Extract the (x, y) coordinate from the center of the cell holding the provided text.  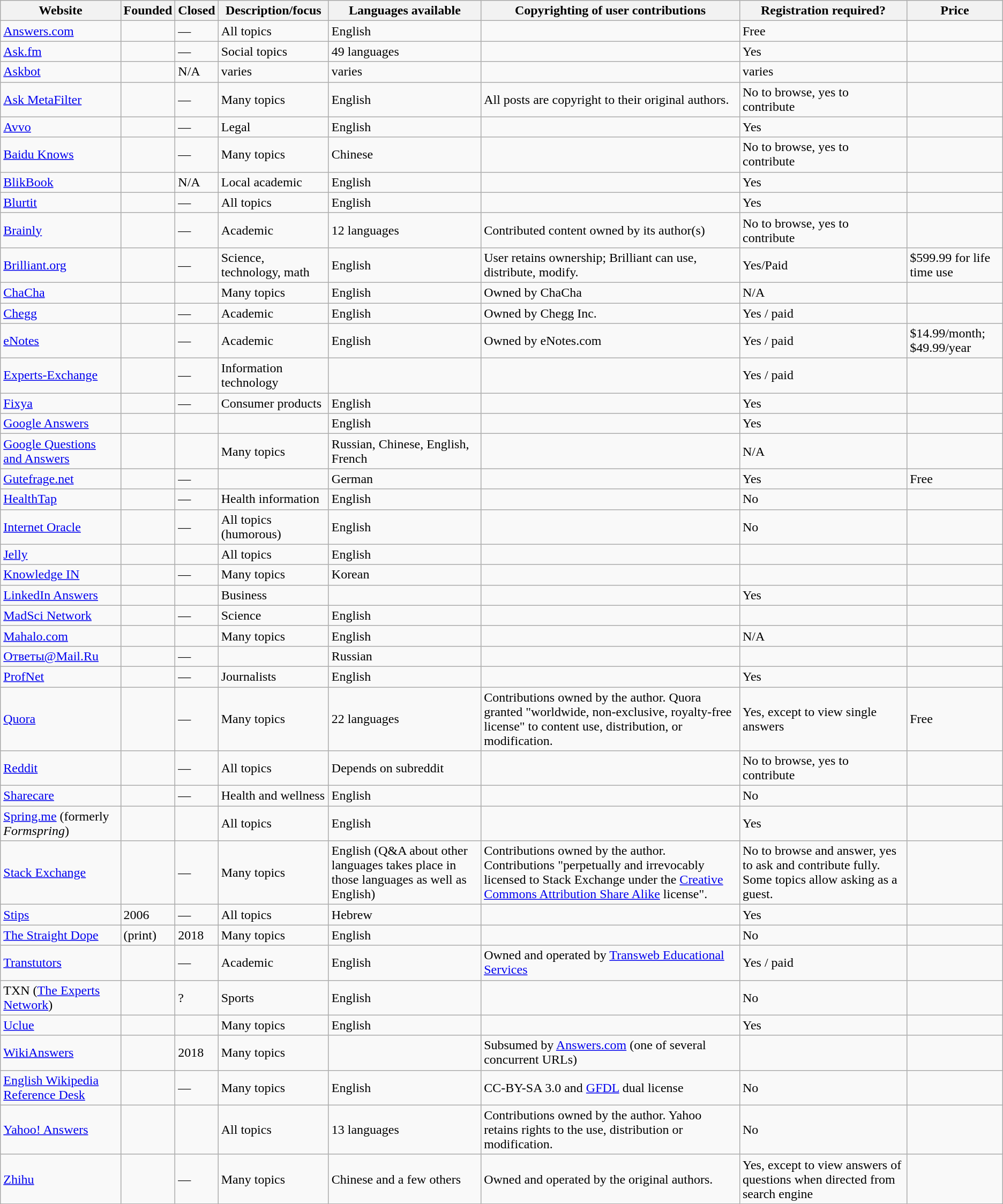
$14.99/month; $49.99/year (955, 341)
Description/focus (273, 11)
Registration required? (823, 11)
User retains ownership; Brilliant can use, distribute, modify. (611, 265)
Consumer products (273, 403)
Transtutors (61, 963)
Founded (148, 11)
Brainly (61, 230)
All posts are copyright to their original authors. (611, 100)
Fixya (61, 403)
$599.99 for life time use (955, 265)
Social topics (273, 51)
TXN (The Experts Network) (61, 997)
Knowledge IN (61, 575)
eNotes (61, 341)
English Wikipedia Reference Desk (61, 1087)
Google Questions and Answers (61, 451)
Chinese and a few others (405, 1179)
Internet Oracle (61, 527)
WikiAnswers (61, 1053)
ProfNet (61, 676)
Information technology (273, 376)
2006 (148, 915)
Chinese (405, 154)
Price (955, 11)
Google Answers (61, 424)
Journalists (273, 676)
(print) (148, 935)
Website (61, 11)
LinkedIn Answers (61, 595)
Science, technology, math (273, 265)
Closed (197, 11)
Depends on subreddit (405, 768)
Sharecare (61, 796)
Subsumed by Answers.com (one of several concurrent URLs) (611, 1053)
Stips (61, 915)
ChaCha (61, 292)
MadSci Network (61, 615)
The Straight Dope (61, 935)
Yes/Paid (823, 265)
Russian (405, 656)
Quora (61, 719)
Contributions owned by the author. Yahoo retains rights to the use, distribution or modification. (611, 1130)
13 languages (405, 1130)
Ask.fm (61, 51)
Health and wellness (273, 796)
Askbot (61, 72)
Mahalo.com (61, 636)
? (197, 997)
Owned by eNotes.com (611, 341)
Yes, except to view answers of questions when directed from search engine (823, 1179)
Health information (273, 499)
Avvo (61, 127)
No to browse and answer, yes to ask and contribute fully. Some topics allow asking as a guest. (823, 873)
Stack Exchange (61, 873)
Copyrighting of user contributions (611, 11)
Jelly (61, 554)
CC-BY-SA 3.0 and GFDL dual license (611, 1087)
Korean (405, 575)
English (Q&A about other languages takes place in those languages as well as English) (405, 873)
Ask MetaFilter (61, 100)
Yahoo! Answers (61, 1130)
Spring.me (formerly Formspring) (61, 824)
Uclue (61, 1025)
Local academic (273, 182)
Owned and operated by the original authors. (611, 1179)
Science (273, 615)
Languages available (405, 11)
Business (273, 595)
Legal (273, 127)
Russian, Chinese, English, French (405, 451)
Reddit (61, 768)
Owned and operated by Transweb Educational Services (611, 963)
Hebrew (405, 915)
Gutefrage.net (61, 479)
Owned by Chegg Inc. (611, 313)
HealthTap (61, 499)
Experts-Exchange (61, 376)
Contributed content owned by its author(s) (611, 230)
Zhihu (61, 1179)
BlikBook (61, 182)
Brilliant.org (61, 265)
Yes, except to view single answers (823, 719)
All topics (humorous) (273, 527)
12 languages (405, 230)
Owned by ChaCha (611, 292)
Chegg (61, 313)
Blurtit (61, 202)
German (405, 479)
Baidu Knows (61, 154)
Contributions owned by the author. Quora granted "worldwide, non-exclusive, royalty-free license" to content use, distribution, or modification. (611, 719)
49 languages (405, 51)
Ответы@Mail.Ru (61, 656)
22 languages (405, 719)
Answers.com (61, 31)
Sports (273, 997)
